Capture the cell that displays the provided text and extract its (X, Y) central coordinate. 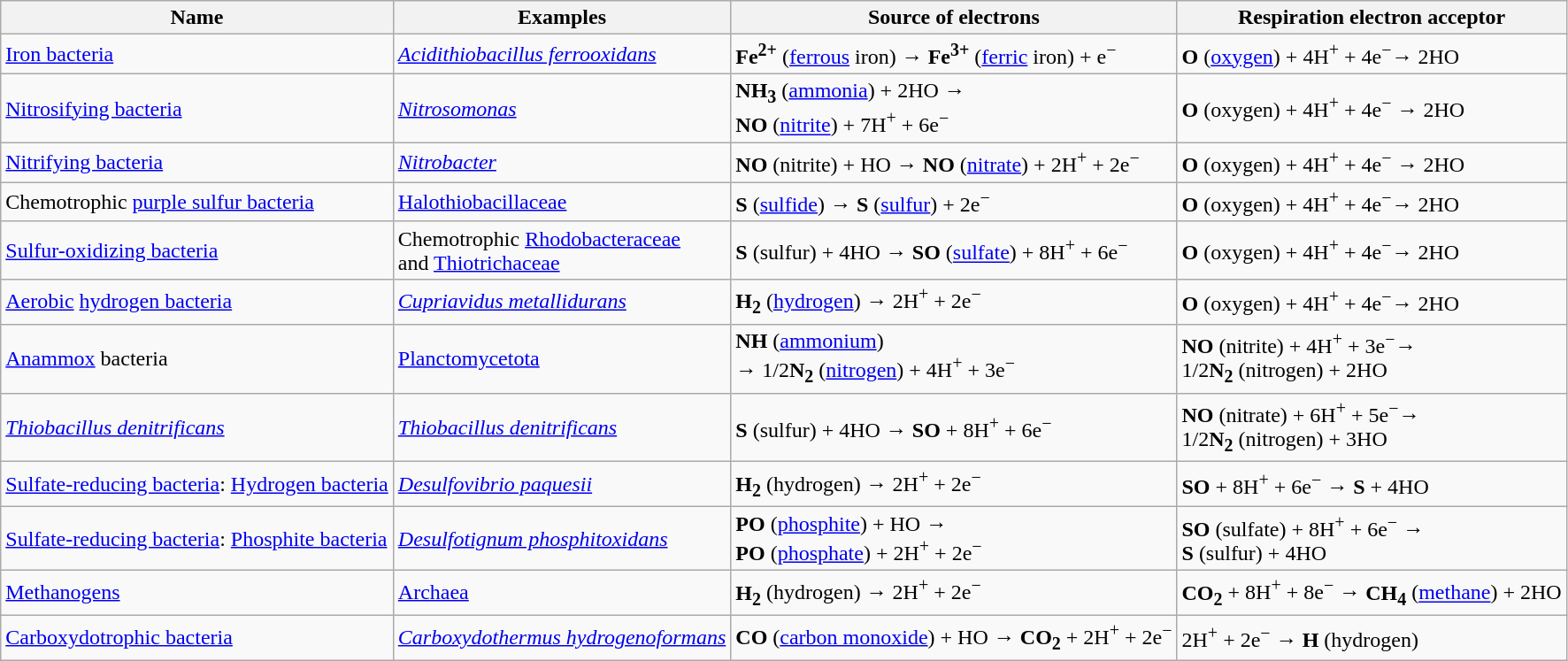
Carboxydotrophic bacteria (197, 637)
S (sulfur) + 4HO → SO + 8H+ + 6e− (954, 427)
Planctomycetota (561, 358)
Sulfur-oxidizing bacteria (197, 250)
CO2 + 8H+ + 8e− → CH4 (methane) + 2HO (1372, 593)
2H+ + 2e− → H (hydrogen) (1372, 637)
Carboxydothermus hydrogenoformans (561, 637)
Respiration electron acceptor (1372, 18)
Aerobic hydrogen bacteria (197, 301)
Nitrosomonas (561, 108)
NO (nitrate) + 6H+ + 5e−→1/2N2 (nitrogen) + 3HO (1372, 427)
Nitrosifying bacteria (197, 108)
Halothiobacillaceae (561, 202)
Nitrobacter (561, 163)
Methanogens (197, 593)
CO (carbon monoxide) + HO → CO2 + 2H+ + 2e− (954, 637)
Iron bacteria (197, 55)
Source of electrons (954, 18)
Anammox bacteria (197, 358)
Sulfate-reducing bacteria: Phosphite bacteria (197, 539)
NH (ammonium)→ 1/2N2 (nitrogen) + 4H+ + 3e− (954, 358)
S (sulfide) → S (sulfur) + 2e− (954, 202)
Archaea (561, 593)
SO (sulfate) + 8H+ + 6e− →S (sulfur) + 4HO (1372, 539)
SO + 8H+ + 6e− → S + 4HO (1372, 485)
Chemotrophic purple sulfur bacteria (197, 202)
NO (nitrite) + HO → NO (nitrate) + 2H+ + 2e− (954, 163)
Sulfate-reducing bacteria: Hydrogen bacteria (197, 485)
NH3 (ammonia) + 2HO →NO (nitrite) + 7H+ + 6e− (954, 108)
Fe2+ (ferrous iron) → Fe3+ (ferric iron) + e− (954, 55)
Examples (561, 18)
NO (nitrite) + 4H+ + 3e−→1/2N2 (nitrogen) + 2HO (1372, 358)
Acidithiobacillus ferrooxidans (561, 55)
S (sulfur) + 4HO → SO (sulfate) + 8H+ + 6e− (954, 250)
Name (197, 18)
Desulfovibrio paquesii (561, 485)
Chemotrophic Rhodobacteraceaeand Thiotrichaceae (561, 250)
Nitrifying bacteria (197, 163)
Cupriavidus metallidurans (561, 301)
Desulfotignum phosphitoxidans (561, 539)
PO (phosphite) + HO →PO (phosphate) + 2H+ + 2e− (954, 539)
